Determine the (x, y) coordinate at the center of the cell enclosing the given text.  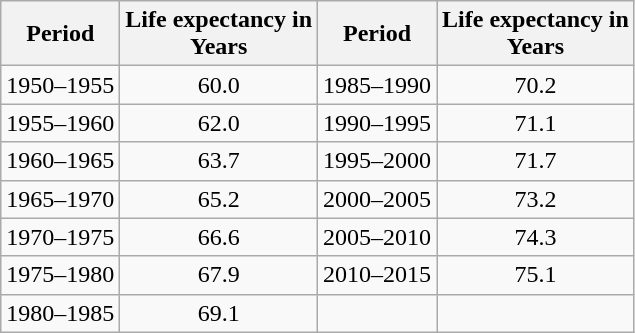
60.0 (219, 85)
75.1 (536, 275)
1995–2000 (378, 161)
2010–2015 (378, 275)
63.7 (219, 161)
1965–1970 (60, 199)
62.0 (219, 123)
73.2 (536, 199)
1950–1955 (60, 85)
67.9 (219, 275)
71.7 (536, 161)
71.1 (536, 123)
1980–1985 (60, 313)
69.1 (219, 313)
1960–1965 (60, 161)
70.2 (536, 85)
1970–1975 (60, 237)
74.3 (536, 237)
2000–2005 (378, 199)
1955–1960 (60, 123)
1985–1990 (378, 85)
2005–2010 (378, 237)
65.2 (219, 199)
1975–1980 (60, 275)
66.6 (219, 237)
1990–1995 (378, 123)
